Provide the (X, Y) coordinate of the cell's center where the given text is located.  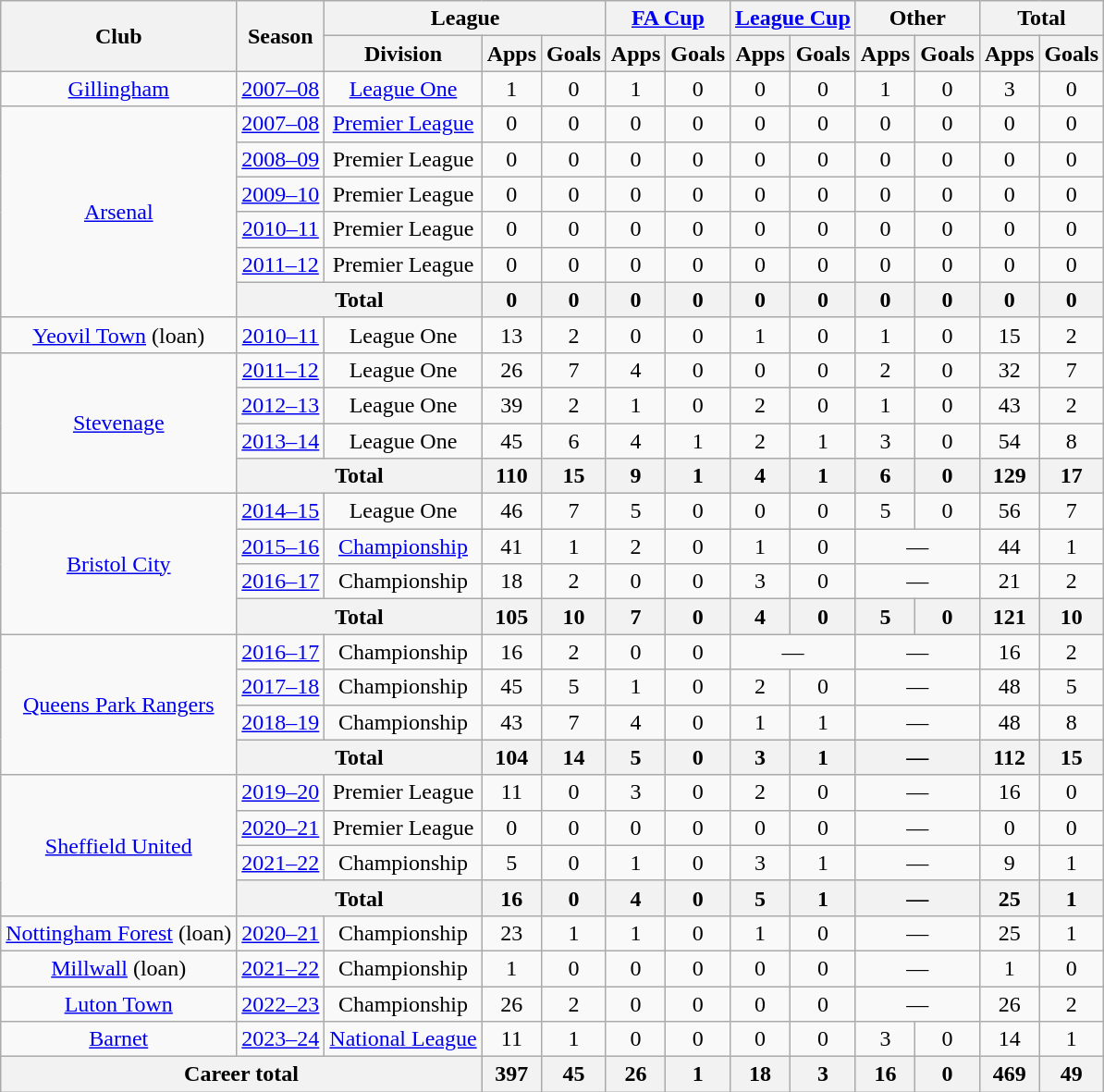
2017–18 (281, 687)
469 (1009, 1074)
21 (1009, 582)
105 (511, 617)
National League (403, 1039)
Sheffield United (118, 845)
2013–14 (281, 441)
32 (1009, 370)
2012–13 (281, 405)
Queens Park Rangers (118, 705)
Division (403, 54)
Career total (241, 1074)
39 (511, 405)
2014–15 (281, 511)
129 (1009, 476)
League (465, 18)
Bristol City (118, 564)
2009–10 (281, 194)
104 (511, 757)
Yeovil Town (loan) (118, 335)
Luton Town (118, 1003)
44 (1009, 546)
Nottingham Forest (loan) (118, 933)
Millwall (loan) (118, 968)
397 (511, 1074)
110 (511, 476)
56 (1009, 511)
Other (917, 18)
Stevenage (118, 423)
121 (1009, 617)
2022–23 (281, 1003)
2015–16 (281, 546)
FA Cup (668, 18)
League Cup (793, 18)
Arsenal (118, 212)
17 (1072, 476)
2018–19 (281, 722)
46 (511, 511)
54 (1009, 441)
Barnet (118, 1039)
Club (118, 36)
23 (511, 933)
2008–09 (281, 159)
2019–20 (281, 792)
Season (281, 36)
2023–24 (281, 1039)
13 (511, 335)
Gillingham (118, 89)
41 (511, 546)
112 (1009, 757)
49 (1072, 1074)
